Provide the [x, y] coordinate of the cell's center where the given text is located.  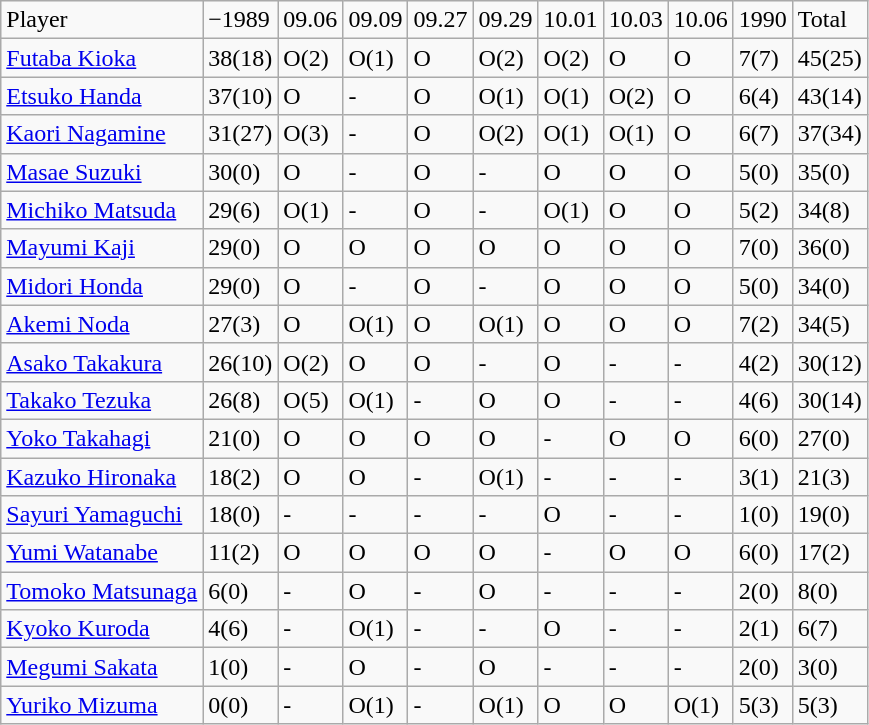
O(5) [310, 400]
O(3) [310, 134]
Asako Takakura [102, 362]
30(12) [830, 362]
29(6) [240, 210]
30(0) [240, 172]
Kazuko Hironaka [102, 477]
45(25) [830, 58]
Megumi Sakata [102, 667]
10.06 [700, 20]
2(1) [762, 629]
21(3) [830, 477]
5(2) [762, 210]
4(2) [762, 362]
Etsuko Handa [102, 96]
21(0) [240, 438]
10.01 [570, 20]
37(34) [830, 134]
18(2) [240, 477]
Yumi Watanabe [102, 553]
Sayuri Yamaguchi [102, 515]
17(2) [830, 553]
Kaori Nagamine [102, 134]
3(0) [830, 667]
11(2) [240, 553]
26(10) [240, 362]
35(0) [830, 172]
38(18) [240, 58]
34(8) [830, 210]
26(8) [240, 400]
19(0) [830, 515]
36(0) [830, 248]
34(0) [830, 286]
18(0) [240, 515]
30(14) [830, 400]
7(0) [762, 248]
7(7) [762, 58]
09.27 [440, 20]
Michiko Matsuda [102, 210]
−1989 [240, 20]
43(14) [830, 96]
34(5) [830, 324]
Tomoko Matsunaga [102, 591]
6(4) [762, 96]
3(1) [762, 477]
7(2) [762, 324]
27(3) [240, 324]
Yoko Takahagi [102, 438]
09.06 [310, 20]
10.03 [636, 20]
Midori Honda [102, 286]
0(0) [240, 705]
37(10) [240, 96]
Mayumi Kaji [102, 248]
Kyoko Kuroda [102, 629]
Takako Tezuka [102, 400]
Player [102, 20]
31(27) [240, 134]
Masae Suzuki [102, 172]
Yuriko Mizuma [102, 705]
09.09 [376, 20]
Akemi Noda [102, 324]
09.29 [506, 20]
1990 [762, 20]
Total [830, 20]
Futaba Kioka [102, 58]
27(0) [830, 438]
8(0) [830, 591]
